From the cell containing the given text, extract its center point as [x, y] coordinate. 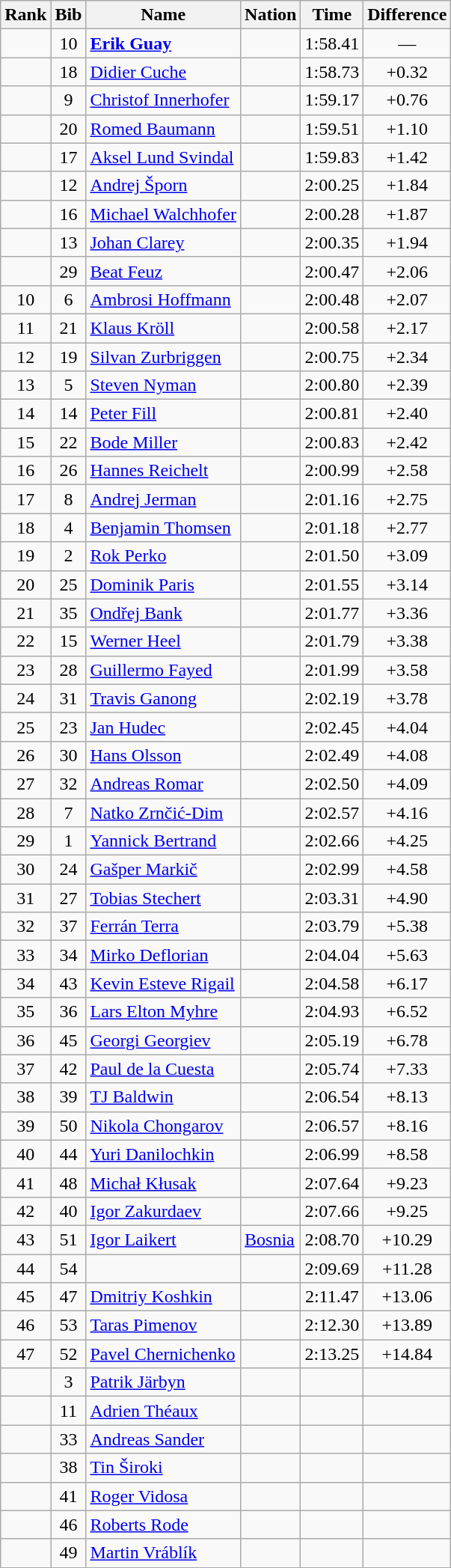
2:03.31 [332, 898]
2:13.25 [332, 1354]
Tobias Stechert [163, 898]
Pavel Chernichenko [163, 1354]
2:02.45 [332, 727]
54 [69, 1269]
Martin Vráblík [163, 1553]
+5.63 [407, 955]
+2.77 [407, 528]
2:04.93 [332, 1012]
Mirko Deflorian [163, 955]
Bosnia [271, 1239]
2:11.47 [332, 1297]
+1.94 [407, 242]
+2.39 [407, 385]
1:58.41 [332, 43]
51 [69, 1239]
2:01.16 [332, 499]
2:08.70 [332, 1239]
+2.58 [407, 471]
53 [69, 1326]
6 [69, 299]
2:09.69 [332, 1269]
+4.58 [407, 870]
2:01.77 [332, 613]
+4.08 [407, 755]
1:59.83 [332, 157]
2:00.75 [332, 357]
Andreas Sander [163, 1439]
Beat Feuz [163, 271]
+2.17 [407, 328]
+4.16 [407, 812]
Michael Walchhofer [163, 214]
+0.76 [407, 100]
+6.78 [407, 1040]
49 [69, 1553]
2:01.99 [332, 670]
2:03.79 [332, 927]
Natko Zrnčić-Dim [163, 812]
TJ Baldwin [163, 1097]
+6.52 [407, 1012]
+8.16 [407, 1126]
Gašper Markič [163, 870]
Aksel Lund Svindal [163, 157]
Paul de la Cuesta [163, 1069]
2:02.49 [332, 755]
2:00.80 [332, 385]
Werner Heel [163, 641]
1 [69, 841]
+9.23 [407, 1183]
Bode Miller [163, 442]
4 [69, 528]
Hans Olsson [163, 755]
48 [69, 1183]
3 [69, 1382]
Johan Clarey [163, 242]
Kevin Esteve Rigail [163, 983]
2:04.58 [332, 983]
Patrik Järbyn [163, 1382]
Hannes Reichelt [163, 471]
2:01.55 [332, 585]
Taras Pimenov [163, 1326]
Nikola Chongarov [163, 1126]
2:07.64 [332, 1183]
Erik Guay [163, 43]
+1.84 [407, 186]
2:02.66 [332, 841]
Yannick Bertrand [163, 841]
Guillermo Fayed [163, 670]
+8.13 [407, 1097]
+7.33 [407, 1069]
Yuri Danilochkin [163, 1154]
2:04.04 [332, 955]
+2.75 [407, 499]
+0.32 [407, 72]
+3.09 [407, 556]
8 [69, 499]
Georgi Georgiev [163, 1040]
2:01.50 [332, 556]
Dmitriy Koshkin [163, 1297]
+2.34 [407, 357]
2:02.99 [332, 870]
1:59.51 [332, 129]
+4.90 [407, 898]
Rank [25, 15]
+14.84 [407, 1354]
2:00.48 [332, 299]
+4.09 [407, 784]
+2.07 [407, 299]
Andrej Šporn [163, 186]
Difference [407, 15]
+3.58 [407, 670]
+11.28 [407, 1269]
Jan Hudec [163, 727]
Tin Široki [163, 1468]
2 [69, 556]
— [407, 43]
Dominik Paris [163, 585]
+1.87 [407, 214]
Didier Cuche [163, 72]
+4.25 [407, 841]
2:06.57 [332, 1126]
+1.42 [407, 157]
2:00.99 [332, 471]
+8.58 [407, 1154]
Time [332, 15]
Christof Innerhofer [163, 100]
2:07.66 [332, 1211]
2:00.35 [332, 242]
Roberts Rode [163, 1525]
Travis Ganong [163, 698]
2:01.18 [332, 528]
Klaus Kröll [163, 328]
Nation [271, 15]
Rok Perko [163, 556]
2:00.83 [332, 442]
1:58.73 [332, 72]
+13.89 [407, 1326]
+4.04 [407, 727]
Lars Elton Myhre [163, 1012]
+2.42 [407, 442]
2:01.79 [332, 641]
Ondřej Bank [163, 613]
Michał Kłusak [163, 1183]
+13.06 [407, 1297]
Andreas Romar [163, 784]
Silvan Zurbriggen [163, 357]
2:12.30 [332, 1326]
+3.78 [407, 698]
50 [69, 1126]
2:05.19 [332, 1040]
Igor Zakurdaev [163, 1211]
2:00.47 [332, 271]
Adrien Théaux [163, 1411]
+3.38 [407, 641]
2:02.50 [332, 784]
Bib [69, 15]
2:02.57 [332, 812]
Ambrosi Hoffmann [163, 299]
+1.10 [407, 129]
Name [163, 15]
+10.29 [407, 1239]
+2.06 [407, 271]
2:05.74 [332, 1069]
+3.14 [407, 585]
2:00.81 [332, 414]
2:02.19 [332, 698]
Andrej Jerman [163, 499]
+3.36 [407, 613]
9 [69, 100]
2:00.58 [332, 328]
Ferrán Terra [163, 927]
7 [69, 812]
2:06.54 [332, 1097]
1:59.17 [332, 100]
+9.25 [407, 1211]
52 [69, 1354]
2:00.28 [332, 214]
+2.40 [407, 414]
Benjamin Thomsen [163, 528]
5 [69, 385]
2:00.25 [332, 186]
+6.17 [407, 983]
Igor Laikert [163, 1239]
Steven Nyman [163, 385]
+5.38 [407, 927]
2:06.99 [332, 1154]
Roger Vidosa [163, 1496]
Romed Baumann [163, 129]
Peter Fill [163, 414]
